Extract the (x, y) coordinate from the center of the cell holding the provided text.  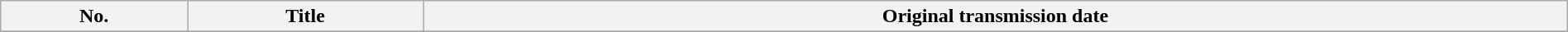
No. (94, 16)
Title (304, 16)
Original transmission date (996, 16)
